Locate the cell with the specified text and output its [X, Y] center coordinate. 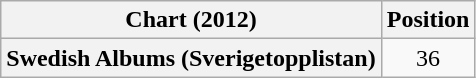
Swedish Albums (Sverigetopplistan) [191, 58]
Position [428, 20]
36 [428, 58]
Chart (2012) [191, 20]
